Identify which cell holds the provided text, then report its (x, y) central coordinate. 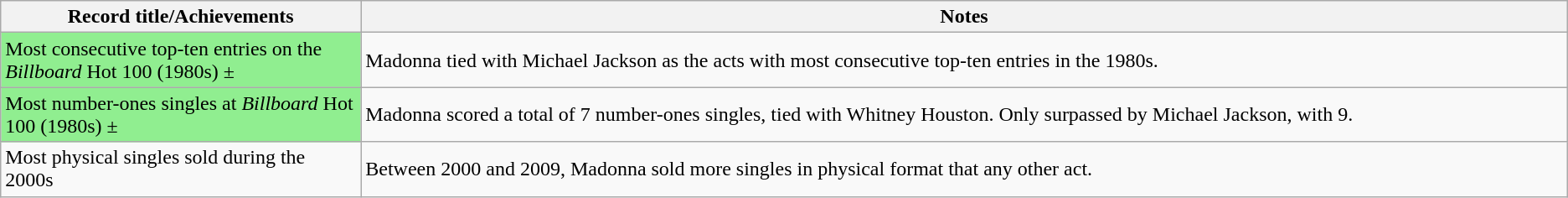
Record title/Achievements (181, 17)
Between 2000 and 2009, Madonna sold more singles in physical format that any other act. (965, 169)
Most physical singles sold during the 2000s (181, 169)
Most consecutive top-ten entries on the Billboard Hot 100 (1980s) ± (181, 60)
Madonna scored a total of 7 number-ones singles, tied with Whitney Houston. Only surpassed by Michael Jackson, with 9. (965, 114)
Most number-ones singles at Billboard Hot 100 (1980s) ± (181, 114)
Notes (965, 17)
Madonna tied with Michael Jackson as the acts with most consecutive top-ten entries in the 1980s. (965, 60)
